Identify which cell holds the provided text, then report its [X, Y] central coordinate. 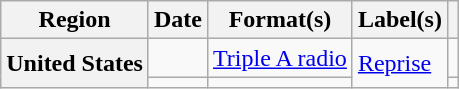
Triple A radio [280, 58]
Reprise [400, 64]
United States [75, 64]
Date [178, 20]
Format(s) [280, 20]
Region [75, 20]
Label(s) [400, 20]
